Search for the cell housing the specified text and yield its [x, y] center coordinate. 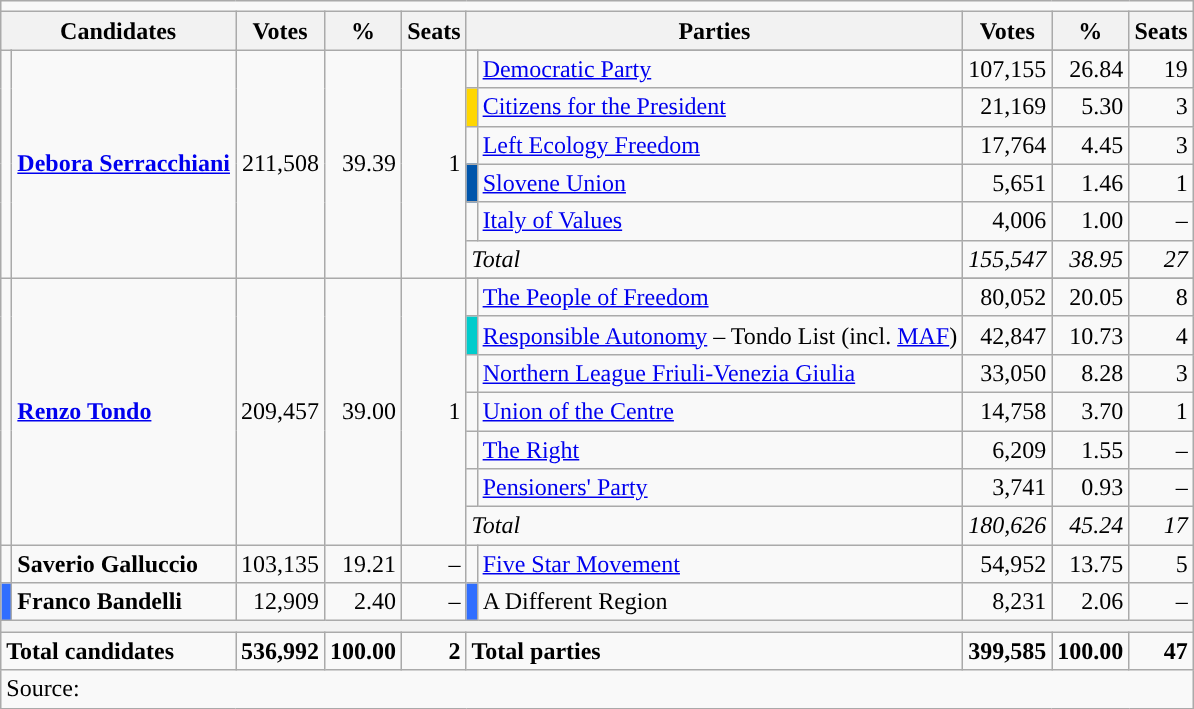
2.06 [1090, 602]
103,135 [280, 564]
2.40 [364, 602]
211,508 [280, 164]
8.28 [1090, 373]
5,651 [1008, 183]
Franco Bandelli [124, 602]
Italy of Values [720, 221]
45.24 [1090, 526]
Total candidates [118, 651]
14,758 [1008, 411]
536,992 [280, 651]
Debora Serracchiani [124, 164]
1.46 [1090, 183]
38.95 [1090, 259]
39.39 [364, 164]
20.05 [1090, 297]
4 [1161, 335]
8 [1161, 297]
Saverio Galluccio [124, 564]
The Right [720, 449]
1.00 [1090, 221]
Candidates [118, 31]
1.55 [1090, 449]
Pensioners' Party [720, 488]
Northern League Friuli-Venezia Giulia [720, 373]
155,547 [1008, 259]
Source: [597, 689]
The People of Freedom [720, 297]
80,052 [1008, 297]
2 [434, 651]
54,952 [1008, 564]
47 [1161, 651]
4,006 [1008, 221]
12,909 [280, 602]
A Different Region [720, 602]
27 [1161, 259]
19 [1161, 69]
21,169 [1008, 107]
8,231 [1008, 602]
Left Ecology Freedom [720, 145]
13.75 [1090, 564]
0.93 [1090, 488]
Democratic Party [720, 69]
5.30 [1090, 107]
Citizens for the President [720, 107]
209,457 [280, 411]
180,626 [1008, 526]
33,050 [1008, 373]
Parties [714, 31]
19.21 [364, 564]
Responsible Autonomy – Tondo List (incl. MAF) [720, 335]
399,585 [1008, 651]
Renzo Tondo [124, 411]
3,741 [1008, 488]
Five Star Movement [720, 564]
Slovene Union [720, 183]
3.70 [1090, 411]
6,209 [1008, 449]
42,847 [1008, 335]
17 [1161, 526]
107,155 [1008, 69]
4.45 [1090, 145]
39.00 [364, 411]
Union of the Centre [720, 411]
Total parties [714, 651]
26.84 [1090, 69]
10.73 [1090, 335]
5 [1161, 564]
17,764 [1008, 145]
